Determine the (X, Y) coordinate at the center of the cell enclosing the given text.  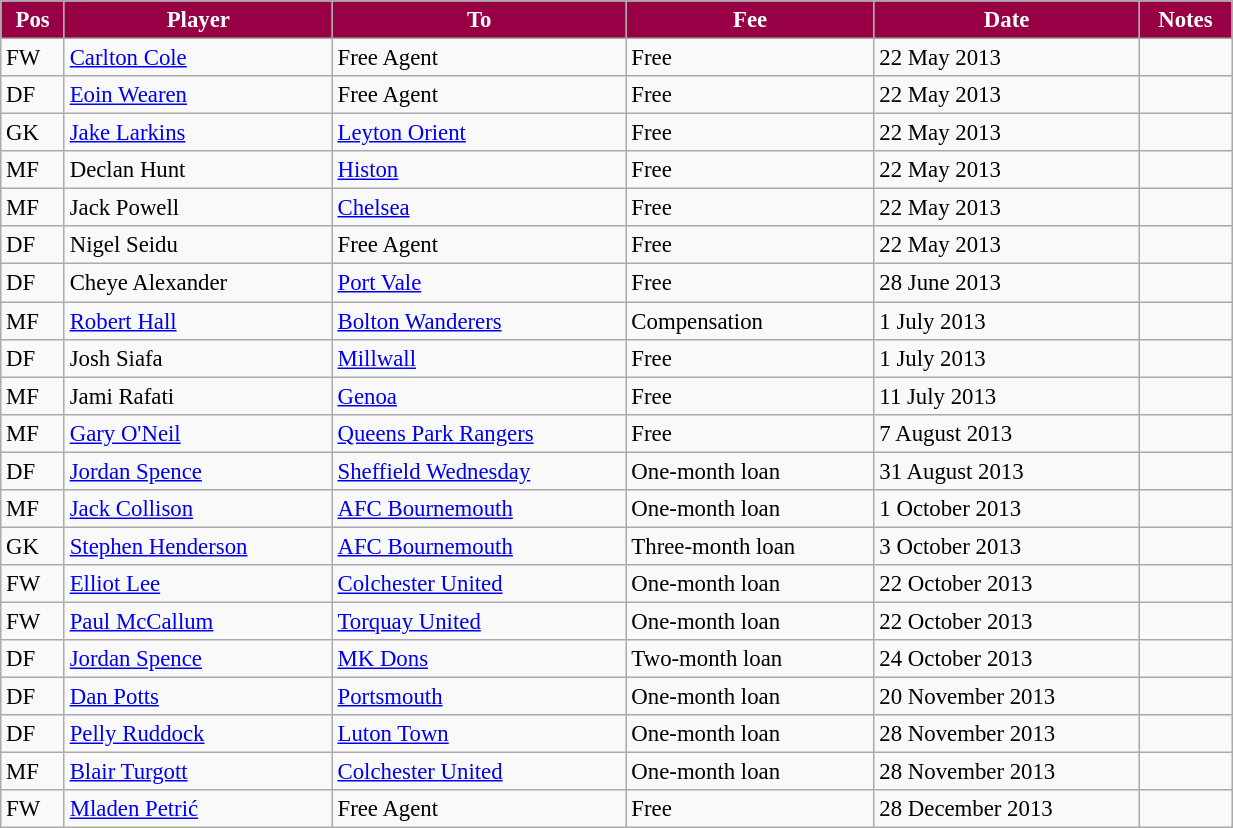
Fee (750, 20)
Pelly Ruddock (198, 734)
Jack Collison (198, 509)
Gary O'Neil (198, 433)
Luton Town (479, 734)
Histon (479, 170)
Leyton Orient (479, 133)
3 October 2013 (1006, 546)
MK Dons (479, 659)
Bolton Wanderers (479, 321)
Eoin Wearen (198, 95)
Jami Rafati (198, 396)
Carlton Cole (198, 58)
Compensation (750, 321)
31 August 2013 (1006, 471)
Chelsea (479, 208)
Robert Hall (198, 321)
Blair Turgott (198, 772)
28 June 2013 (1006, 283)
Port Vale (479, 283)
Jack Powell (198, 208)
24 October 2013 (1006, 659)
Nigel Seidu (198, 245)
Millwall (479, 358)
Pos (33, 20)
Torquay United (479, 621)
Jake Larkins (198, 133)
28 December 2013 (1006, 809)
To (479, 20)
Paul McCallum (198, 621)
Josh Siafa (198, 358)
11 July 2013 (1006, 396)
Cheye Alexander (198, 283)
Sheffield Wednesday (479, 471)
7 August 2013 (1006, 433)
Genoa (479, 396)
Three-month loan (750, 546)
Mladen Petrić (198, 809)
Date (1006, 20)
Queens Park Rangers (479, 433)
Declan Hunt (198, 170)
1 October 2013 (1006, 509)
Notes (1185, 20)
Elliot Lee (198, 584)
Two-month loan (750, 659)
Portsmouth (479, 697)
Player (198, 20)
Dan Potts (198, 697)
20 November 2013 (1006, 697)
Stephen Henderson (198, 546)
